Output the (x, y) coordinate of the center of the cell containing the given text.  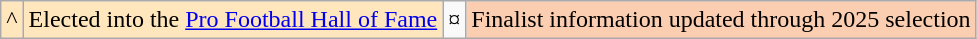
Elected into the Pro Football Hall of Fame (233, 20)
¤ (454, 20)
Finalist information updated through 2025 selection (721, 20)
^ (12, 20)
